Provide the [X, Y] coordinate of the cell's center where the given text is located.  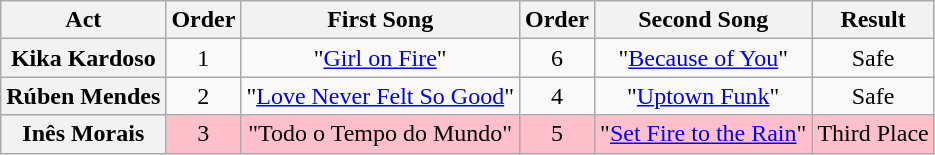
2 [204, 96]
"Todo o Tempo do Mundo" [380, 134]
Act [84, 20]
Inês Morais [84, 134]
Second Song [704, 20]
Third Place [873, 134]
"Love Never Felt So Good" [380, 96]
5 [558, 134]
First Song [380, 20]
3 [204, 134]
"Uptown Funk" [704, 96]
6 [558, 58]
Kika Kardoso [84, 58]
4 [558, 96]
"Set Fire to the Rain" [704, 134]
"Because of You" [704, 58]
1 [204, 58]
"Girl on Fire" [380, 58]
Rúben Mendes [84, 96]
Result [873, 20]
